Detect which cell encompasses the target text, then output its [X, Y] center coordinate. 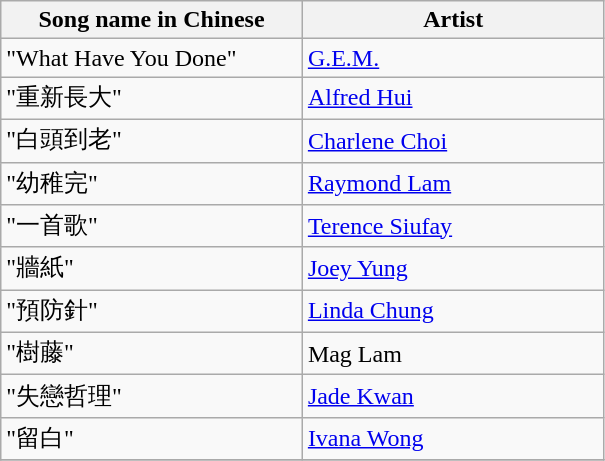
"一首歌" [152, 226]
"白頭到老" [152, 140]
Raymond Lam [453, 184]
Ivana Wong [453, 438]
"樹藤" [152, 354]
Linda Chung [453, 312]
"What Have You Done" [152, 58]
Alfred Hui [453, 98]
Mag Lam [453, 354]
Joey Yung [453, 268]
"留白" [152, 438]
Charlene Choi [453, 140]
Jade Kwan [453, 396]
G.E.M. [453, 58]
"預防針" [152, 312]
Terence Siufay [453, 226]
"牆紙" [152, 268]
"重新長大" [152, 98]
Song name in Chinese [152, 20]
Artist [453, 20]
"幼稚完" [152, 184]
"失戀哲理" [152, 396]
